Return the [x, y] coordinate for the center point of the cell that contains the specified text.  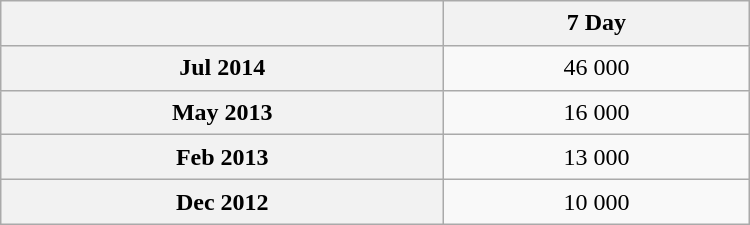
Dec 2012 [222, 202]
10 000 [597, 202]
Feb 2013 [222, 158]
46 000 [597, 68]
May 2013 [222, 112]
7 Day [597, 24]
16 000 [597, 112]
Jul 2014 [222, 68]
13 000 [597, 158]
